Extract the [x, y] coordinate from the center of the cell holding the provided text.  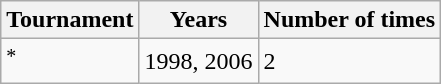
1998, 2006 [198, 62]
2 [350, 62]
Years [198, 20]
Number of times [350, 20]
* [70, 62]
Tournament [70, 20]
